Scan for the cell matching the given text and deliver its [X, Y] coordinate at center. 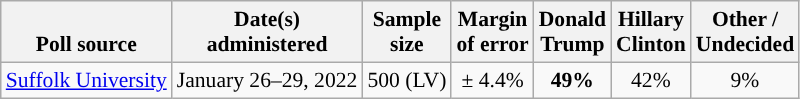
Samplesize [406, 32]
Poll source [86, 32]
Marginof error [492, 32]
9% [745, 80]
± 4.4% [492, 80]
500 (LV) [406, 80]
January 26–29, 2022 [268, 80]
HillaryClinton [651, 32]
42% [651, 80]
49% [572, 80]
DonaldTrump [572, 32]
Date(s)administered [268, 32]
Other /Undecided [745, 32]
Suffolk University [86, 80]
